Output the (x, y) coordinate of the center of the cell containing the given text.  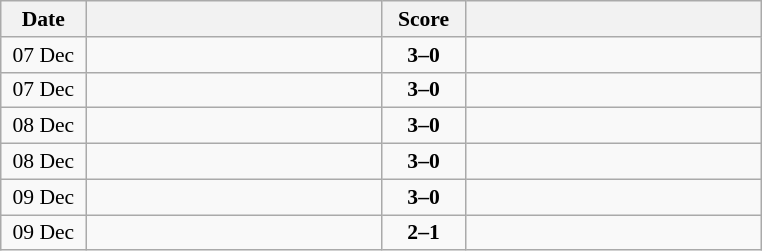
Score (424, 19)
Date (44, 19)
2–1 (424, 233)
